Provide the [x, y] coordinate of the cell's center where the given text is located.  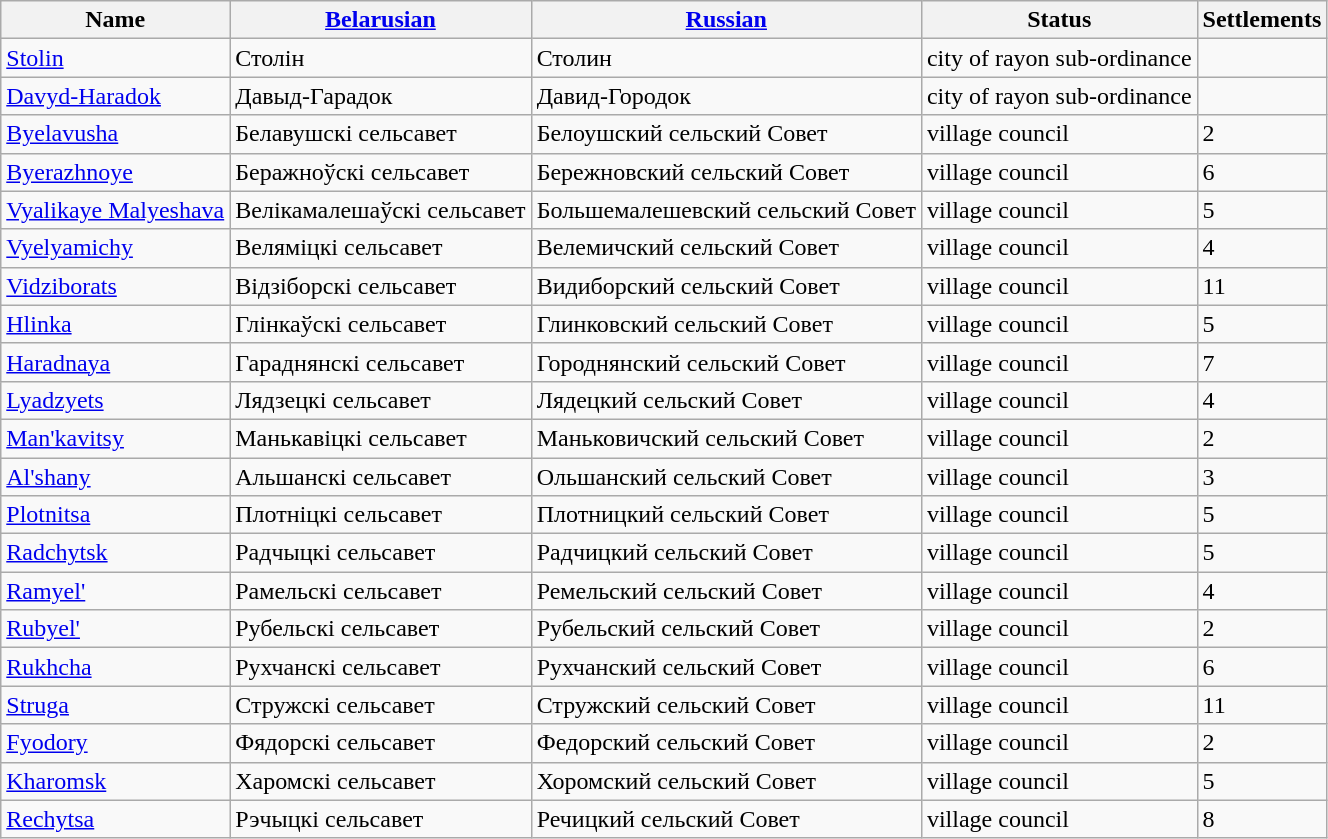
Лядецкий сельский Совет [726, 400]
Веляміцкі сельсавет [380, 248]
7 [1262, 362]
Рэчыцкі сельсавет [380, 819]
Man'kavitsy [116, 438]
Плотніцкі сельсавет [380, 515]
Vyalikaye Malyeshava [116, 210]
Манькавіцкі сельсавет [380, 438]
Фядорскі сельсавет [380, 743]
Byerazhnoye [116, 172]
Гараднянскі сельсавет [380, 362]
Belarusian [380, 20]
Велікамалешаўскі сельсавет [380, 210]
Plotnitsa [116, 515]
8 [1262, 819]
Stolin [116, 58]
Vidziborats [116, 286]
Status [1059, 20]
Рамельскі сельсавет [380, 591]
Стружский сельский Совет [726, 705]
Большемалешевский сельский Совет [726, 210]
Речицкий сельский Совет [726, 819]
Маньковичский сельский Совет [726, 438]
3 [1262, 477]
Рубельский сельский Совет [726, 629]
Rukhcha [116, 667]
Белавушскі сельсавет [380, 134]
Велемичский сельский Совет [726, 248]
Радчыцкі сельсавет [380, 553]
Столин [726, 58]
Ремельский сельский Совет [726, 591]
Ramyel' [116, 591]
Хоромский сельский Совет [726, 781]
Беражноўскі сельсавет [380, 172]
Видиборский сельский Совет [726, 286]
Ольшанский сельский Совет [726, 477]
Rubyel' [116, 629]
Плотницкий сельский Совет [726, 515]
Відзіборскі сельсавет [380, 286]
Федорский сельский Совет [726, 743]
Глинковский сельский Совет [726, 324]
Vyelyamichy [116, 248]
Альшанскі сельсавет [380, 477]
Стружскі сельсавет [380, 705]
Городнянский сельский Совет [726, 362]
Давыд-Гарадок [380, 96]
Kharomsk [116, 781]
Haradnaya [116, 362]
Рухчанский сельский Совет [726, 667]
Харомскі сельсавет [380, 781]
Struga [116, 705]
Рубельскі сельсавет [380, 629]
Fyodory [116, 743]
Lyadzyets [116, 400]
Davyd-Haradok [116, 96]
Бережновский сельский Совет [726, 172]
Давид-Городок [726, 96]
Рухчанскі сельсавет [380, 667]
Rechytsa [116, 819]
Глінкаўскі сельсавет [380, 324]
Al'shany [116, 477]
Лядзецкі сельсавет [380, 400]
Radchytsk [116, 553]
Settlements [1262, 20]
Белоушский сельский Совет [726, 134]
Hlinka [116, 324]
Name [116, 20]
Russian [726, 20]
Радчицкий сельский Совет [726, 553]
Столін [380, 58]
Byelavusha [116, 134]
